Locate the cell with the specified text and output its (X, Y) center coordinate. 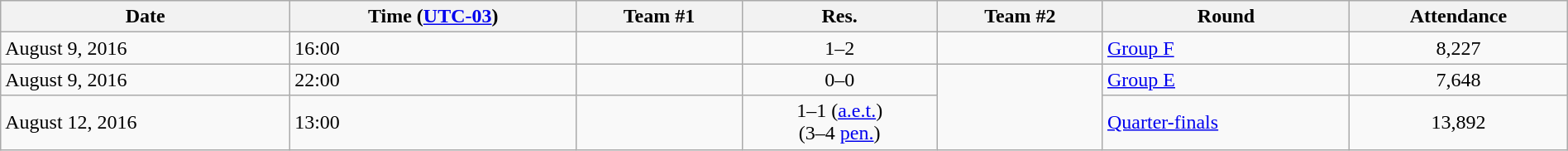
1–1 (a.e.t.)(3–4 pen.) (839, 123)
16:00 (433, 48)
22:00 (433, 80)
13:00 (433, 123)
Group F (1226, 48)
1–2 (839, 48)
Date (146, 17)
0–0 (839, 80)
7,648 (1459, 80)
Round (1226, 17)
Team #1 (659, 17)
Time (UTC-03) (433, 17)
Attendance (1459, 17)
13,892 (1459, 123)
August 12, 2016 (146, 123)
Team #2 (1020, 17)
Quarter-finals (1226, 123)
8,227 (1459, 48)
Group E (1226, 80)
Res. (839, 17)
